Return the (x, y) coordinate for the center point of the cell that contains the specified text.  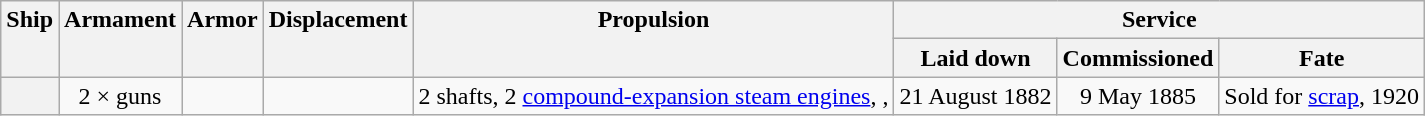
21 August 1882 (976, 96)
Laid down (976, 58)
Commissioned (1138, 58)
Displacement (338, 39)
2 × guns (120, 96)
9 May 1885 (1138, 96)
Ship (30, 39)
Fate (1322, 58)
2 shafts, 2 compound-expansion steam engines, , (654, 96)
Service (1160, 20)
Sold for scrap, 1920 (1322, 96)
Propulsion (654, 39)
Armament (120, 39)
Armor (223, 39)
